Find where the given text appears and provide that cell's center as [X, Y] coordinate. 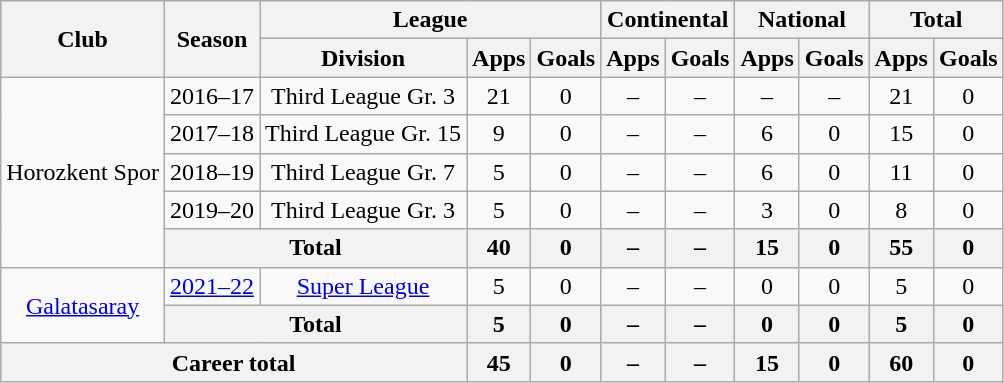
Continental [668, 20]
11 [901, 172]
Horozkent Spor [83, 172]
Career total [234, 362]
Club [83, 39]
2021–22 [212, 286]
Galatasaray [83, 305]
3 [767, 210]
55 [901, 248]
2016–17 [212, 96]
National [802, 20]
League [430, 20]
2019–20 [212, 210]
Division [364, 58]
Third League Gr. 15 [364, 134]
45 [499, 362]
8 [901, 210]
40 [499, 248]
9 [499, 134]
Season [212, 39]
Third League Gr. 7 [364, 172]
2018–19 [212, 172]
60 [901, 362]
Super League [364, 286]
2017–18 [212, 134]
